Find where the given text appears and provide that cell's center as [X, Y] coordinate. 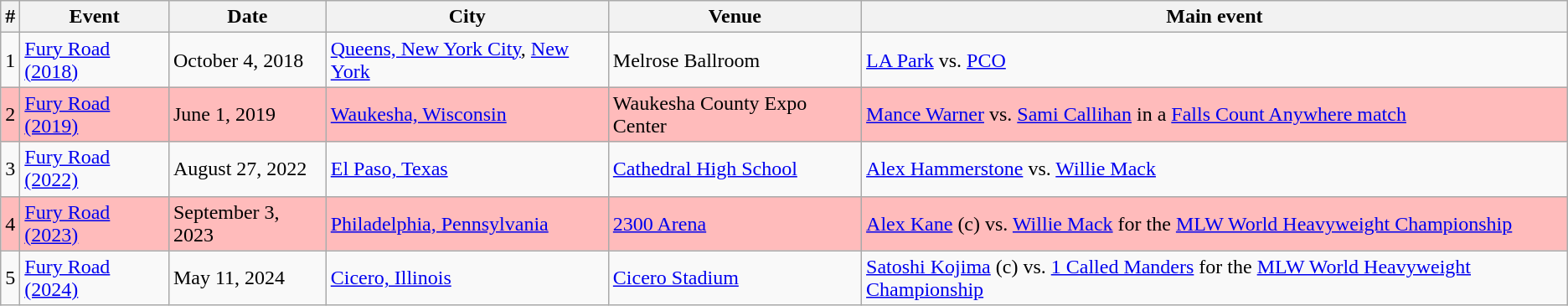
El Paso, Texas [467, 169]
September 3, 2023 [247, 223]
Satoshi Kojima (c) vs. 1 Called Manders for the MLW World Heavyweight Championship [1215, 278]
City [467, 17]
2300 Arena [735, 223]
Waukesha County Expo Center [735, 114]
May 11, 2024 [247, 278]
Event [95, 17]
Date [247, 17]
Cathedral High School [735, 169]
Mance Warner vs. Sami Callihan in a Falls Count Anywhere match [1215, 114]
2 [10, 114]
Venue [735, 17]
Queens, New York City, New York [467, 60]
Main event [1215, 17]
LA Park vs. PCO [1215, 60]
Alex Kane (c) vs. Willie Mack for the MLW World Heavyweight Championship [1215, 223]
Fury Road (2022) [95, 169]
Fury Road (2019) [95, 114]
4 [10, 223]
Fury Road (2018) [95, 60]
Waukesha, Wisconsin [467, 114]
Cicero Stadium [735, 278]
August 27, 2022 [247, 169]
Fury Road (2023) [95, 223]
October 4, 2018 [247, 60]
Philadelphia, Pennsylvania [467, 223]
1 [10, 60]
Cicero, Illinois [467, 278]
5 [10, 278]
3 [10, 169]
June 1, 2019 [247, 114]
Melrose Ballroom [735, 60]
Fury Road (2024) [95, 278]
Alex Hammerstone vs. Willie Mack [1215, 169]
# [10, 17]
